Pinpoint the cell where the given text exists, returning its [X, Y] midpoint coordinate. 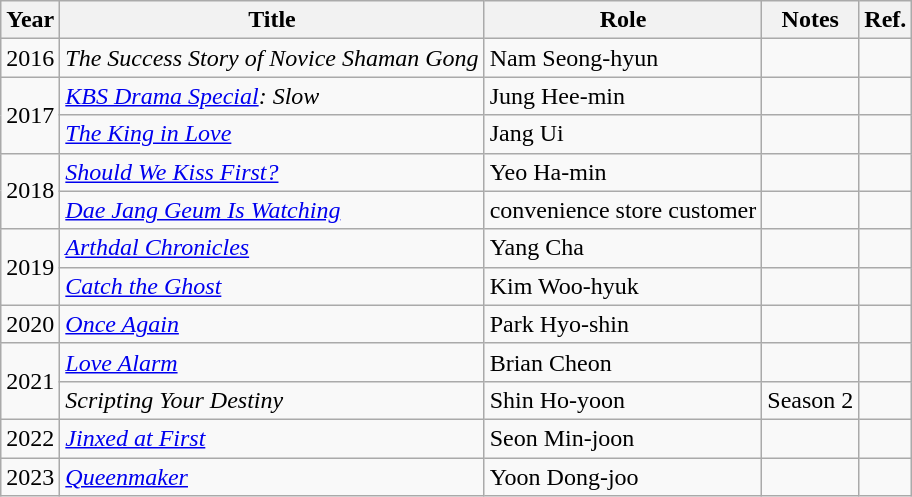
Catch the Ghost [272, 286]
Season 2 [810, 400]
Scripting Your Destiny [272, 400]
Jung Hee-min [623, 96]
Ref. [886, 20]
The King in Love [272, 134]
Kim Woo-hyuk [623, 286]
Role [623, 20]
2016 [30, 58]
2017 [30, 115]
2018 [30, 191]
Notes [810, 20]
Jang Ui [623, 134]
Nam Seong-hyun [623, 58]
2023 [30, 477]
Should We Kiss First? [272, 172]
Park Hyo-shin [623, 324]
Dae Jang Geum Is Watching [272, 210]
Yeo Ha-min [623, 172]
Queenmaker [272, 477]
The Success Story of Novice Shaman Gong [272, 58]
Jinxed at First [272, 438]
Yang Cha [623, 248]
Arthdal Chronicles [272, 248]
Seon Min-joon [623, 438]
2022 [30, 438]
Shin Ho-yoon [623, 400]
2021 [30, 381]
Love Alarm [272, 362]
2019 [30, 267]
Title [272, 20]
Year [30, 20]
Brian Cheon [623, 362]
KBS Drama Special: Slow [272, 96]
convenience store customer [623, 210]
Yoon Dong-joo [623, 477]
Once Again [272, 324]
2020 [30, 324]
